Output the [x, y] coordinate of the center of the cell containing the given text.  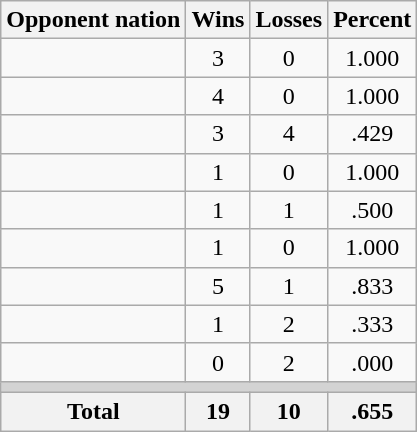
5 [218, 286]
Total [94, 411]
Opponent nation [94, 20]
Percent [372, 20]
.429 [372, 134]
10 [289, 411]
.833 [372, 286]
Wins [218, 20]
.333 [372, 324]
.500 [372, 210]
.000 [372, 362]
Losses [289, 20]
.655 [372, 411]
19 [218, 411]
